Determine the (x, y) coordinate at the center of the cell enclosing the given text.  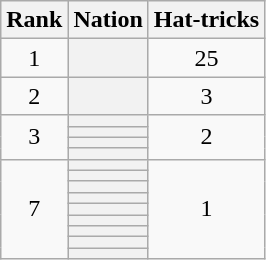
Hat-tricks (206, 20)
25 (206, 58)
Rank (34, 20)
Nation (108, 20)
7 (34, 209)
